Extract the [x, y] coordinate from the center of the cell holding the provided text.  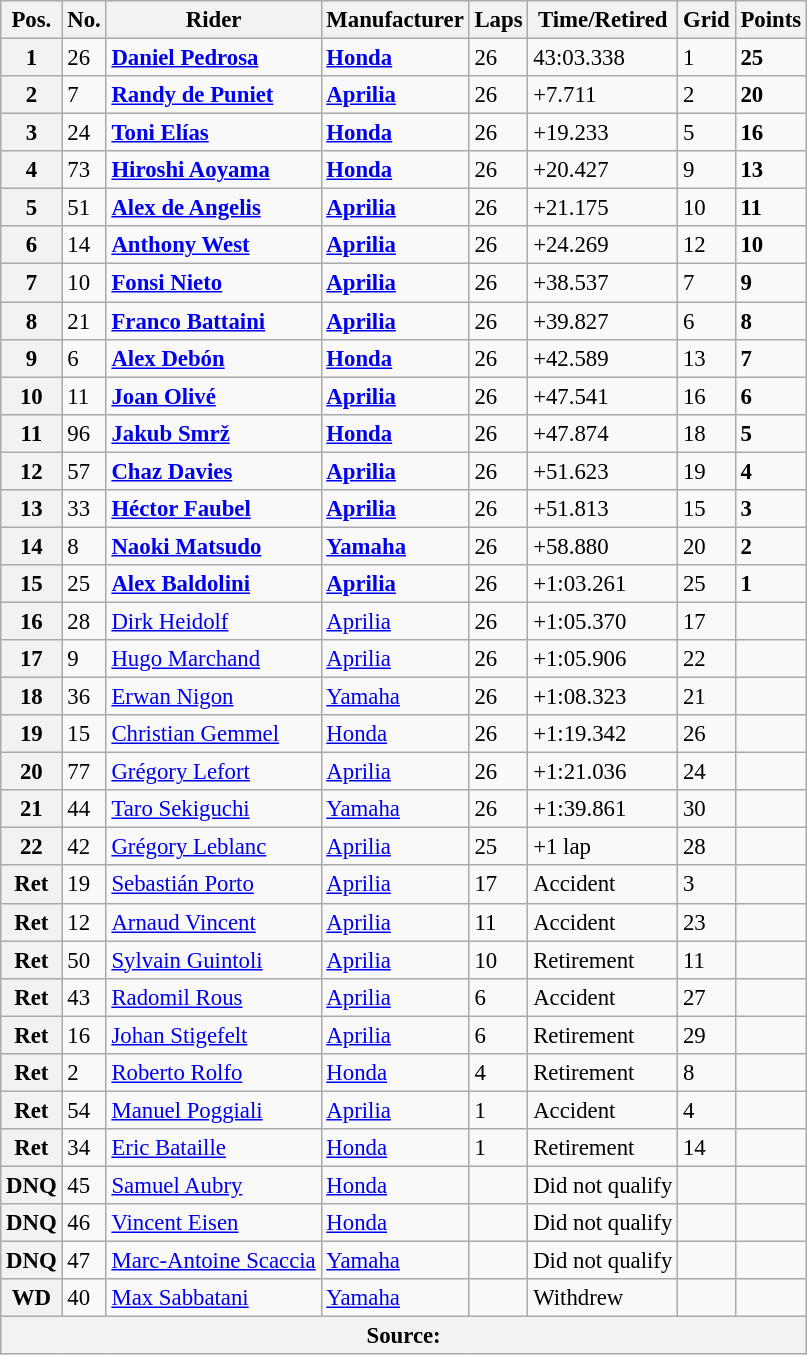
Anthony West [214, 245]
50 [84, 960]
WD [32, 1298]
Marc-Antoine Scaccia [214, 1261]
Manufacturer [395, 20]
+47.541 [603, 396]
Chaz Davies [214, 471]
47 [84, 1261]
43:03.338 [603, 58]
Grid [706, 20]
Withdrew [603, 1298]
46 [84, 1223]
+1 lap [603, 847]
Joan Olivé [214, 396]
Taro Sekiguchi [214, 809]
40 [84, 1298]
+1:05.906 [603, 659]
57 [84, 471]
96 [84, 433]
+21.175 [603, 208]
+1:39.861 [603, 809]
27 [706, 997]
Christian Gemmel [214, 734]
Max Sabbatani [214, 1298]
Jakub Smrž [214, 433]
+1:03.261 [603, 584]
Eric Bataille [214, 1148]
+42.589 [603, 358]
Alex de Angelis [214, 208]
Rider [214, 20]
Arnaud Vincent [214, 922]
+1:19.342 [603, 734]
+51.813 [603, 509]
Alex Baldolini [214, 584]
43 [84, 997]
No. [84, 20]
51 [84, 208]
Grégory Lefort [214, 772]
Samuel Aubry [214, 1185]
Erwan Nigon [214, 697]
36 [84, 697]
Alex Debón [214, 358]
29 [706, 1035]
+51.623 [603, 471]
+7.711 [603, 95]
+19.233 [603, 133]
Points [770, 20]
Randy de Puniet [214, 95]
Johan Stigefelt [214, 1035]
54 [84, 1110]
33 [84, 509]
42 [84, 847]
Laps [498, 20]
+47.874 [603, 433]
+1:08.323 [603, 697]
44 [84, 809]
Héctor Faubel [214, 509]
+58.880 [603, 546]
+24.269 [603, 245]
+39.827 [603, 321]
Hiroshi Aoyama [214, 170]
+1:05.370 [603, 621]
Fonsi Nieto [214, 283]
Roberto Rolfo [214, 1073]
Franco Battaini [214, 321]
34 [84, 1148]
Vincent Eisen [214, 1223]
Time/Retired [603, 20]
Dirk Heidolf [214, 621]
45 [84, 1185]
+1:21.036 [603, 772]
Grégory Leblanc [214, 847]
23 [706, 922]
Pos. [32, 20]
+38.537 [603, 283]
Radomil Rous [214, 997]
77 [84, 772]
Naoki Matsudo [214, 546]
Source: [404, 1336]
Sebastián Porto [214, 885]
Sylvain Guintoli [214, 960]
30 [706, 809]
73 [84, 170]
Manuel Poggiali [214, 1110]
Hugo Marchand [214, 659]
+20.427 [603, 170]
Daniel Pedrosa [214, 58]
Toni Elías [214, 133]
